Determine the [x, y] coordinate at the center of the cell enclosing the given text.  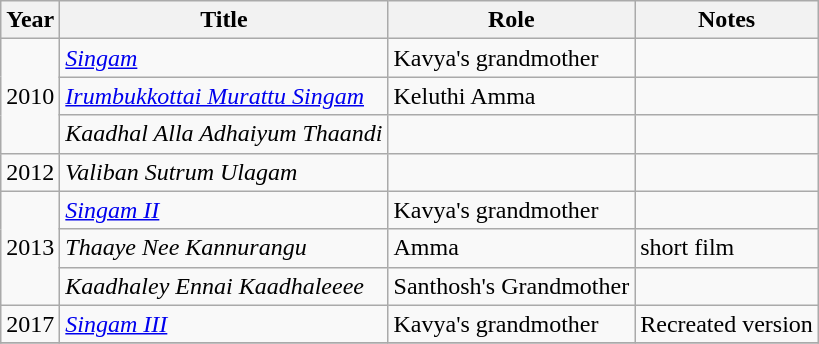
Title [224, 20]
Amma [512, 248]
Notes [727, 20]
Singam III [224, 324]
Valiban Sutrum Ulagam [224, 172]
Singam [224, 58]
Year [30, 20]
Kaadhaley Ennai Kaadhaleeee [224, 286]
Thaaye Nee Kannurangu [224, 248]
Irumbukkottai Murattu Singam [224, 96]
2013 [30, 248]
2017 [30, 324]
2010 [30, 96]
Singam II [224, 210]
2012 [30, 172]
Keluthi Amma [512, 96]
Role [512, 20]
Santhosh's Grandmother [512, 286]
Recreated version [727, 324]
Kaadhal Alla Adhaiyum Thaandi [224, 134]
short film [727, 248]
